Return [x, y] of the center of cell containing provided text 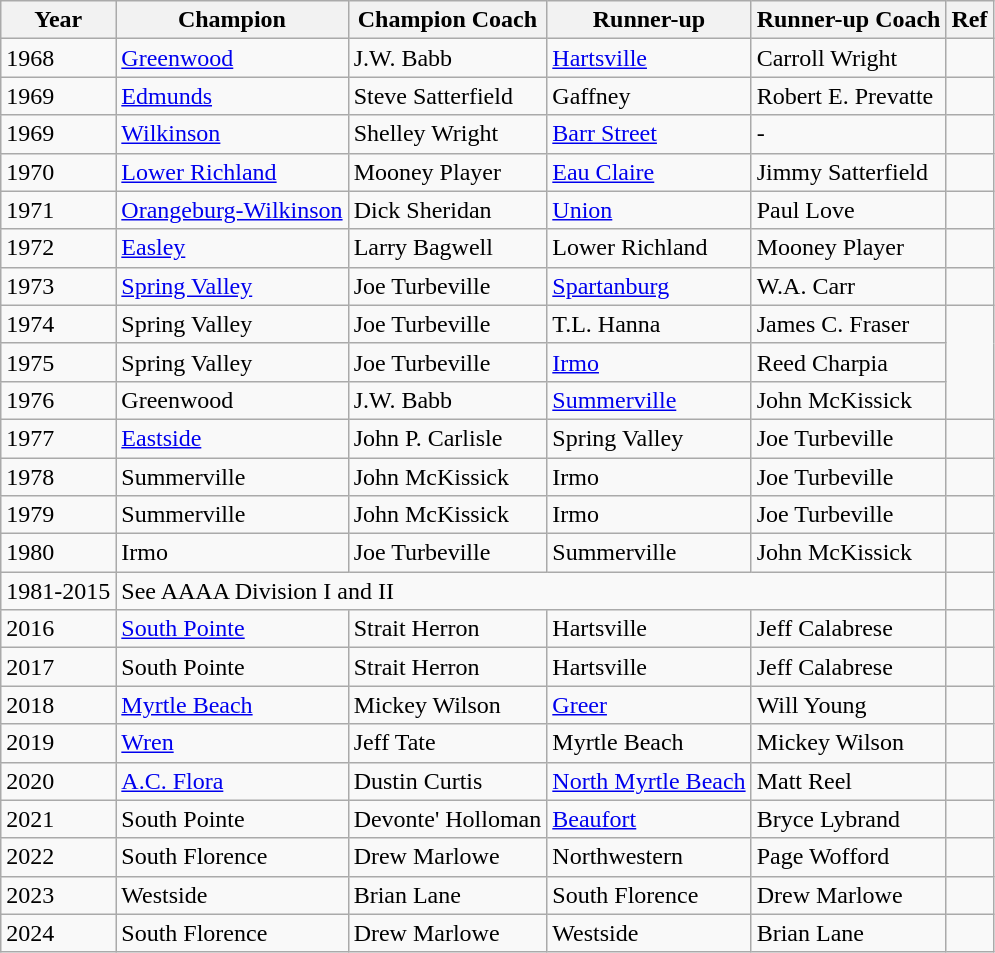
2022 [58, 857]
Matt Reel [848, 781]
Spartanburg [649, 286]
Dustin Curtis [448, 781]
Northwestern [649, 857]
Eau Claire [649, 172]
See AAAA Division I and II [531, 591]
Beaufort [649, 819]
1968 [58, 58]
Devonte' Holloman [448, 819]
2016 [58, 629]
Carroll Wright [848, 58]
1976 [58, 400]
James C. Fraser [848, 324]
Champion [232, 20]
2017 [58, 667]
Page Wofford [848, 857]
John P. Carlisle [448, 438]
Easley [232, 248]
Runner-up Coach [848, 20]
1972 [58, 248]
Steve Satterfield [448, 96]
1970 [58, 172]
1977 [58, 438]
Jeff Tate [448, 743]
2021 [58, 819]
Bryce Lybrand [848, 819]
Dick Sheridan [448, 210]
2019 [58, 743]
Barr Street [649, 134]
A.C. Flora [232, 781]
Reed Charpia [848, 362]
Larry Bagwell [448, 248]
W.A. Carr [848, 286]
Paul Love [848, 210]
2023 [58, 895]
Wren [232, 743]
2024 [58, 933]
1981-2015 [58, 591]
1974 [58, 324]
Shelley Wright [448, 134]
1978 [58, 477]
2020 [58, 781]
Ref [970, 20]
Greer [649, 705]
T.L. Hanna [649, 324]
Runner-up [649, 20]
1979 [58, 515]
Wilkinson [232, 134]
1980 [58, 553]
Gaffney [649, 96]
Union [649, 210]
Robert E. Prevatte [848, 96]
Edmunds [232, 96]
Year [58, 20]
1973 [58, 286]
Orangeburg-Wilkinson [232, 210]
2018 [58, 705]
Will Young [848, 705]
1971 [58, 210]
1975 [58, 362]
Champion Coach [448, 20]
North Myrtle Beach [649, 781]
Eastside [232, 438]
Jimmy Satterfield [848, 172]
- [848, 134]
